Detect which cell encompasses the target text, then output its (x, y) center coordinate. 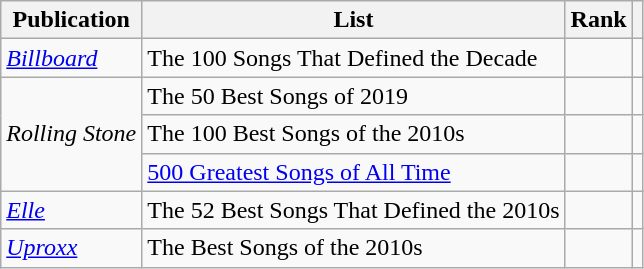
Rank (598, 20)
The 52 Best Songs That Defined the 2010s (354, 210)
The 50 Best Songs of 2019 (354, 96)
Publication (72, 20)
The 100 Songs That Defined the Decade (354, 58)
Elle (72, 210)
Rolling Stone (72, 134)
The Best Songs of the 2010s (354, 248)
List (354, 20)
The 100 Best Songs of the 2010s (354, 134)
500 Greatest Songs of All Time (354, 172)
Uproxx (72, 248)
Billboard (72, 58)
